Search for the cell housing the specified text and yield its [x, y] center coordinate. 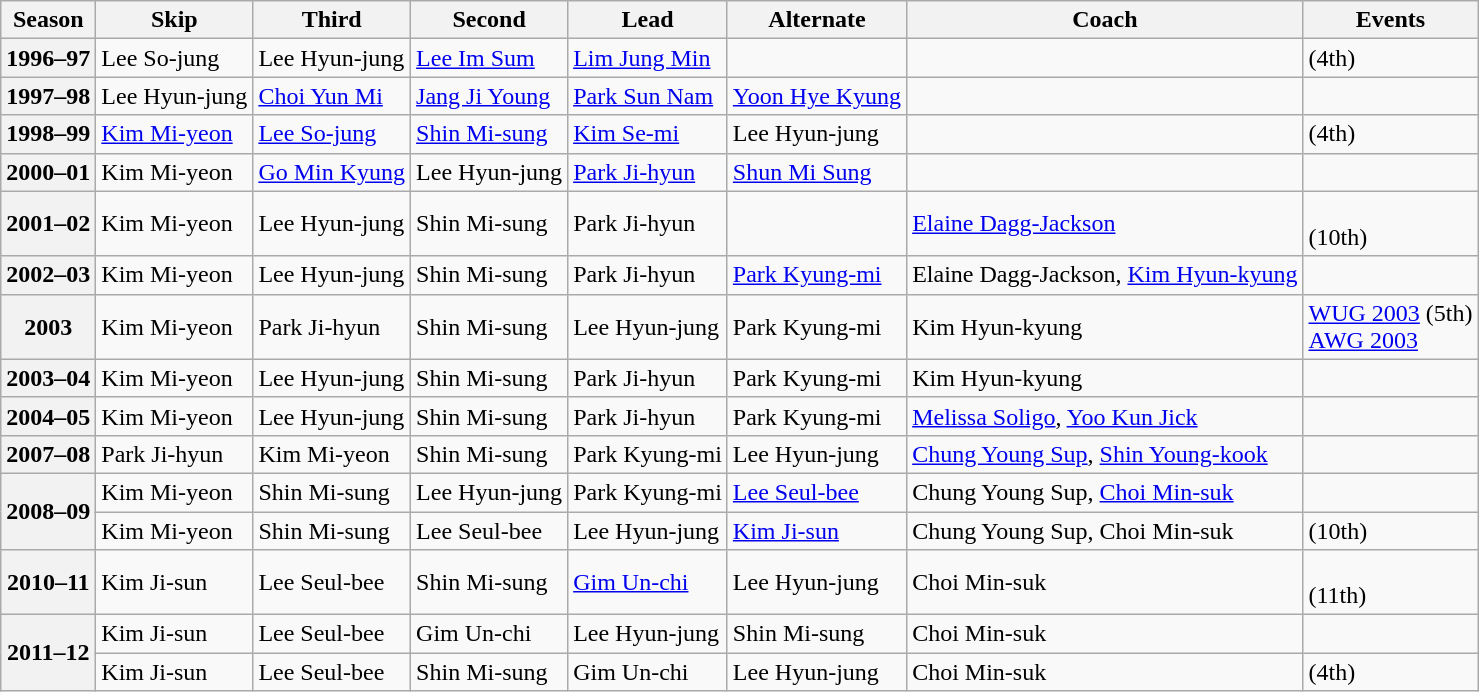
Kim Se-mi [648, 134]
Coach [1105, 20]
Choi Yun Mi [332, 96]
2000–01 [48, 172]
Chung Young Sup, Shin Young-kook [1105, 454]
WUG 2003 (5th)AWG 2003 [1390, 326]
2002–03 [48, 275]
Melissa Soligo, Yoo Kun Jick [1105, 416]
Lim Jung Min [648, 58]
Lead [648, 20]
Elaine Dagg-Jackson [1105, 224]
Alternate [816, 20]
2007–08 [48, 454]
Shun Mi Sung [816, 172]
Elaine Dagg-Jackson, Kim Hyun-kyung [1105, 275]
Skip [174, 20]
2010–11 [48, 582]
2008–09 [48, 511]
1997–98 [48, 96]
2011–12 [48, 653]
2001–02 [48, 224]
Jang Ji Young [490, 96]
Third [332, 20]
(11th) [1390, 582]
2003–04 [48, 378]
2004–05 [48, 416]
Second [490, 20]
Park Sun Nam [648, 96]
2003 [48, 326]
Go Min Kyung [332, 172]
Lee Im Sum [490, 58]
1996–97 [48, 58]
1998–99 [48, 134]
Season [48, 20]
Events [1390, 20]
Yoon Hye Kyung [816, 96]
